Return [x, y] of the center of cell containing provided text 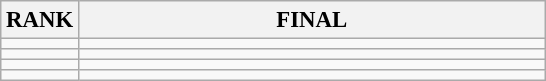
FINAL [312, 20]
RANK [40, 20]
